Identify which cell holds the provided text, then report its [X, Y] central coordinate. 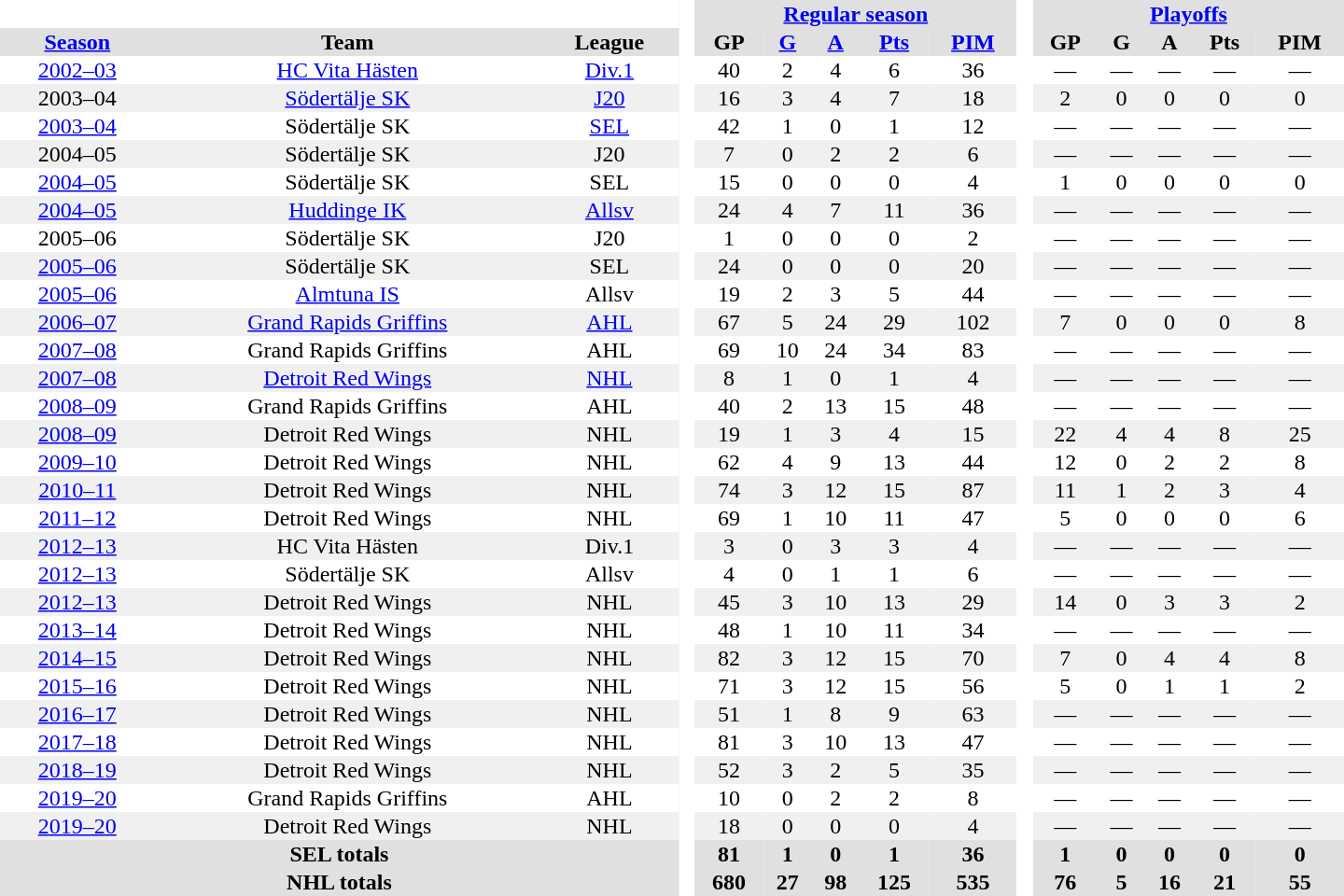
70 [973, 658]
2018–19 [77, 770]
Regular season [856, 14]
League [609, 42]
Huddinge IK [347, 210]
71 [729, 686]
2010–11 [77, 490]
63 [973, 714]
2011–12 [77, 518]
87 [973, 490]
20 [973, 266]
125 [894, 882]
2017–18 [77, 742]
Season [77, 42]
22 [1066, 434]
2013–14 [77, 630]
2016–17 [77, 714]
2015–16 [77, 686]
102 [973, 322]
2006–07 [77, 322]
74 [729, 490]
535 [973, 882]
76 [1066, 882]
27 [788, 882]
Almtuna IS [347, 294]
14 [1066, 602]
Playoffs [1189, 14]
2014–15 [77, 658]
2002–03 [77, 70]
56 [973, 686]
SEL totals [340, 854]
67 [729, 322]
52 [729, 770]
62 [729, 462]
82 [729, 658]
2009–10 [77, 462]
83 [973, 350]
35 [973, 770]
98 [836, 882]
25 [1299, 434]
42 [729, 126]
45 [729, 602]
NHL totals [340, 882]
680 [729, 882]
21 [1225, 882]
Team [347, 42]
55 [1299, 882]
51 [729, 714]
